Determine the (x, y) coordinate at the center of the cell enclosing the given text.  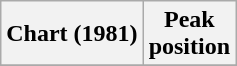
Chart (1981) (72, 34)
Peak position (189, 34)
